Return the (X, Y) coordinate for the center point of the cell that contains the specified text.  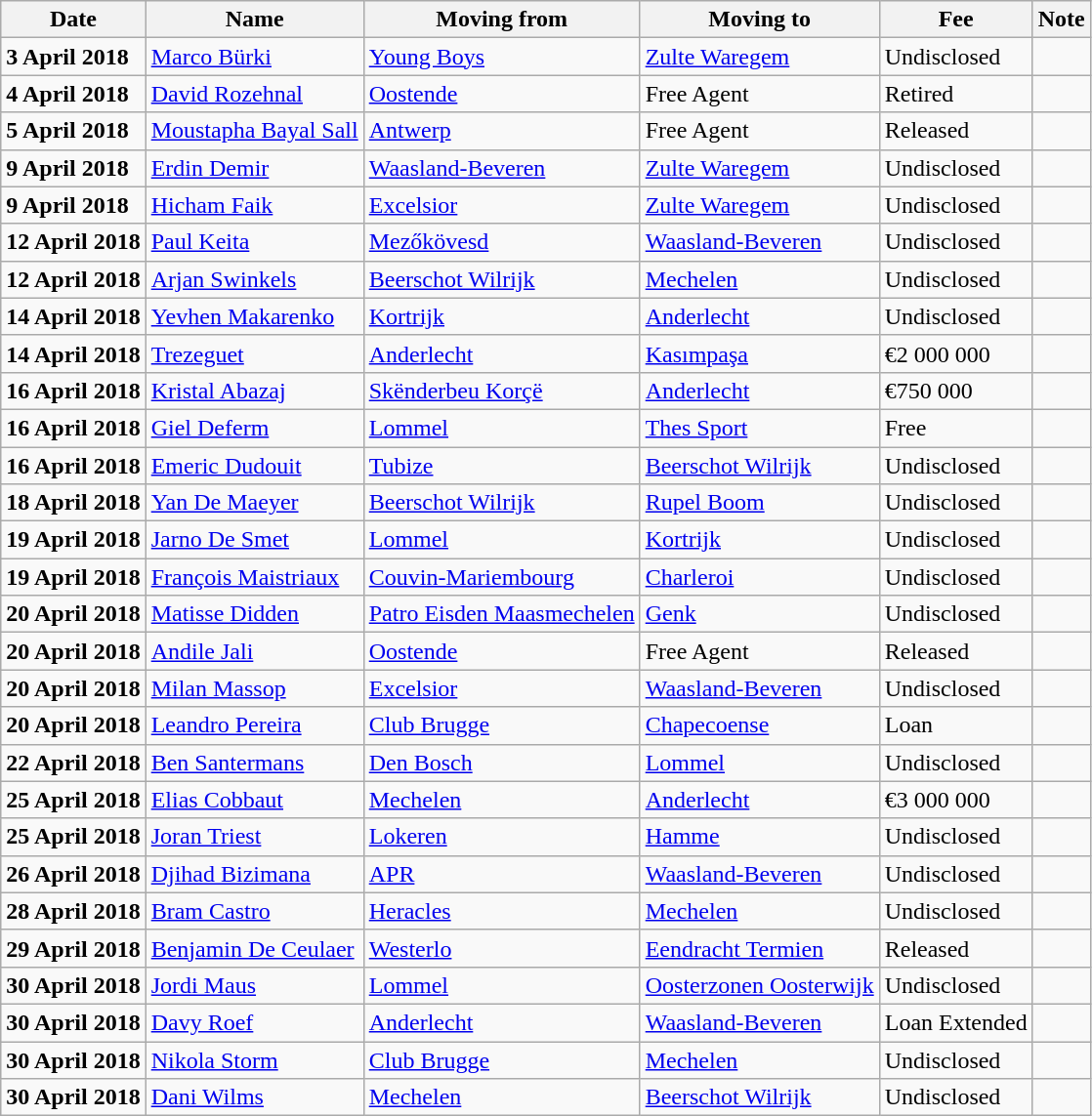
Date (73, 20)
Westerlo (502, 948)
Milan Massop (254, 688)
26 April 2018 (73, 874)
Hicham Faik (254, 205)
Young Boys (502, 57)
Hamme (760, 837)
€2 000 000 (955, 353)
Name (254, 20)
Moustapha Bayal Sall (254, 131)
Bram Castro (254, 911)
Leandro Pereira (254, 725)
Dani Wilms (254, 1097)
Skënderbeu Korçë (502, 391)
Marco Bürki (254, 57)
Mezőkövesd (502, 242)
4 April 2018 (73, 94)
€750 000 (955, 391)
Lokeren (502, 837)
Yan De Maeyer (254, 503)
Moving to (760, 20)
Andile Jali (254, 651)
Elias Cobbaut (254, 800)
Kasımpaşa (760, 353)
5 April 2018 (73, 131)
Benjamin De Ceulaer (254, 948)
Heracles (502, 911)
Genk (760, 614)
Free (955, 428)
Thes Sport (760, 428)
3 April 2018 (73, 57)
Oosterzonen Oosterwijk (760, 985)
Eendracht Termien (760, 948)
Nikola Storm (254, 1059)
Tubize (502, 466)
APR (502, 874)
Emeric Dudouit (254, 466)
Charleroi (760, 577)
Loan Extended (955, 1022)
Kristal Abazaj (254, 391)
Arjan Swinkels (254, 279)
Couvin-Mariembourg (502, 577)
€3 000 000 (955, 800)
Moving from (502, 20)
Ben Santermans (254, 763)
Retired (955, 94)
Antwerp (502, 131)
Joran Triest (254, 837)
Trezeguet (254, 353)
Jordi Maus (254, 985)
Erdin Demir (254, 168)
David Rozehnal (254, 94)
Den Bosch (502, 763)
Patro Eisden Maasmechelen (502, 614)
Paul Keita (254, 242)
Matisse Didden (254, 614)
Fee (955, 20)
Djihad Bizimana (254, 874)
29 April 2018 (73, 948)
22 April 2018 (73, 763)
Davy Roef (254, 1022)
François Maistriaux (254, 577)
Jarno De Smet (254, 540)
Note (1061, 20)
18 April 2018 (73, 503)
Giel Deferm (254, 428)
Chapecoense (760, 725)
Loan (955, 725)
Yevhen Makarenko (254, 316)
Rupel Boom (760, 503)
28 April 2018 (73, 911)
